Determine the (x, y) coordinate at the center of the cell enclosing the given text.  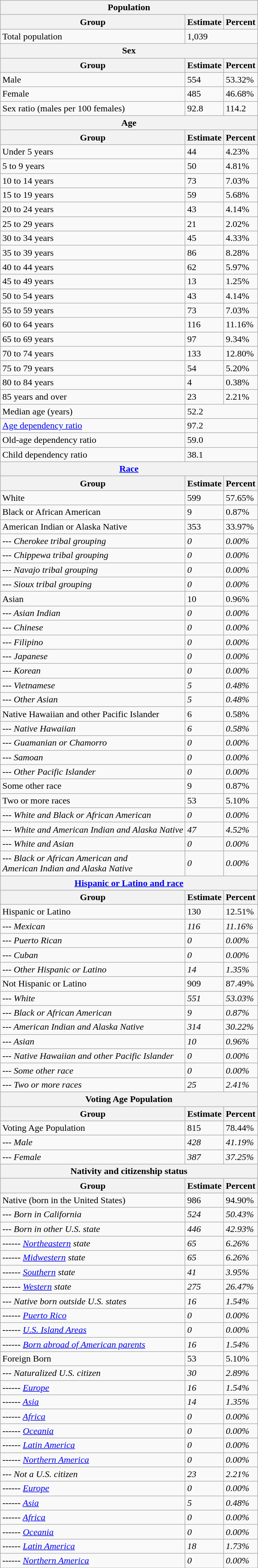
599 (205, 498)
38.1 (221, 455)
--- Black or African American andAmerican Indian and Alaska Native (93, 863)
35 to 39 years (93, 253)
13 (205, 281)
Native (born in the United States) (93, 1200)
30.22% (241, 1027)
387 (205, 1157)
--- White (93, 998)
Not Hispanic or Latino (93, 984)
--- Female (93, 1157)
815 (205, 1128)
--- Vietnamese (93, 685)
--- Sioux tribal grouping (93, 584)
986 (205, 1200)
--- Asian (93, 1041)
Race (129, 469)
--- Male (93, 1143)
60 to 64 years (93, 325)
2.41% (241, 1085)
--- Other Pacific Islander (93, 772)
--- Naturalized U.S. citizen (93, 1373)
30 to 34 years (93, 238)
--- Not a U.S. citizen (93, 1474)
--- Some other race (93, 1070)
--- Born in other U.S. state (93, 1229)
American Indian or Alaska Native (93, 527)
45 (205, 238)
12.80% (241, 353)
--- Native born outside U.S. states (93, 1301)
53.03% (241, 998)
353 (205, 527)
92.8 (205, 108)
59.0 (221, 440)
70 to 74 years (93, 353)
------ Southern state (93, 1272)
Some other race (93, 786)
2.89% (241, 1373)
--- Korean (93, 671)
114.2 (241, 108)
------ Midwestern state (93, 1258)
41.19% (241, 1143)
524 (205, 1215)
2.02% (241, 224)
Under 5 years (93, 152)
94.90% (241, 1200)
59 (205, 195)
78.44% (241, 1128)
65 to 69 years (93, 339)
50 to 54 years (93, 296)
--- Filipino (93, 642)
21 (205, 224)
--- Two or more races (93, 1085)
4.52% (241, 829)
12.51% (241, 912)
5.68% (241, 195)
Nativity and citizenship status (129, 1171)
275 (205, 1287)
57.65% (241, 498)
--- Native Hawaiian and other Pacific Islander (93, 1056)
1.73% (241, 1546)
--- Other Asian (93, 700)
Black or African American (93, 512)
9.34% (241, 339)
--- Asian Indian (93, 613)
------ Northeastern state (93, 1243)
8.28% (241, 253)
50 (205, 166)
53.32% (241, 80)
18 (205, 1546)
--- Navajo tribal grouping (93, 570)
Female (93, 94)
15 to 19 years (93, 195)
44 (205, 152)
87.49% (241, 984)
--- American Indian and Alaska Native (93, 1027)
Age dependency ratio (93, 426)
--- Born in California (93, 1215)
80 to 84 years (93, 382)
10 to 14 years (93, 181)
------ Western state (93, 1287)
--- Black or African American (93, 1013)
Hispanic or Latino (93, 912)
75 to 79 years (93, 368)
37.25% (241, 1157)
47 (205, 829)
4.23% (241, 152)
5 to 9 years (93, 166)
Median age (years) (93, 411)
------ U.S. Island Areas (93, 1330)
4.81% (241, 166)
26.47% (241, 1287)
52.2 (221, 411)
85 years and over (93, 397)
41 (205, 1272)
50.43% (241, 1215)
55 to 59 years (93, 310)
1.25% (241, 281)
45 to 49 years (93, 281)
133 (205, 353)
Hispanic or Latino and race (129, 883)
428 (205, 1143)
Native Hawaiian and other Pacific Islander (93, 714)
Two or more races (93, 800)
446 (205, 1229)
--- Cherokee tribal grouping (93, 541)
Sex ratio (males per 100 females) (93, 108)
--- Chinese (93, 627)
Child dependency ratio (93, 455)
40 to 44 years (93, 267)
--- Cuban (93, 955)
54 (205, 368)
Population (129, 8)
97 (205, 339)
--- Other Hispanic or Latino (93, 969)
--- Puerto Rican (93, 941)
33.97% (241, 527)
--- Chippewa tribal grouping (93, 555)
97.2 (221, 426)
42.93% (241, 1229)
130 (205, 912)
4.33% (241, 238)
4 (205, 382)
86 (205, 253)
--- White and American Indian and Alaska Native (93, 829)
--- Native Hawaiian (93, 729)
Foreign Born (93, 1359)
--- Samoan (93, 757)
0.38% (241, 382)
30 (205, 1373)
Male (93, 80)
--- Japanese (93, 657)
Sex (129, 51)
909 (205, 984)
1,039 (221, 36)
485 (205, 94)
White (93, 498)
--- Mexican (93, 926)
25 to 29 years (93, 224)
5.20% (241, 368)
551 (205, 998)
------ Born abroad of American parents (93, 1344)
--- White and Black or African American (93, 815)
62 (205, 267)
Asian (93, 599)
Old-age dependency ratio (93, 440)
Age (129, 123)
554 (205, 80)
20 to 24 years (93, 209)
314 (205, 1027)
------ Puerto Rico (93, 1315)
46.68% (241, 94)
3.95% (241, 1272)
Total population (93, 36)
5.97% (241, 267)
--- White and Asian (93, 844)
--- Guamanian or Chamorro (93, 743)
25 (205, 1085)
